Locate the cell with the specified text and output its [x, y] center coordinate. 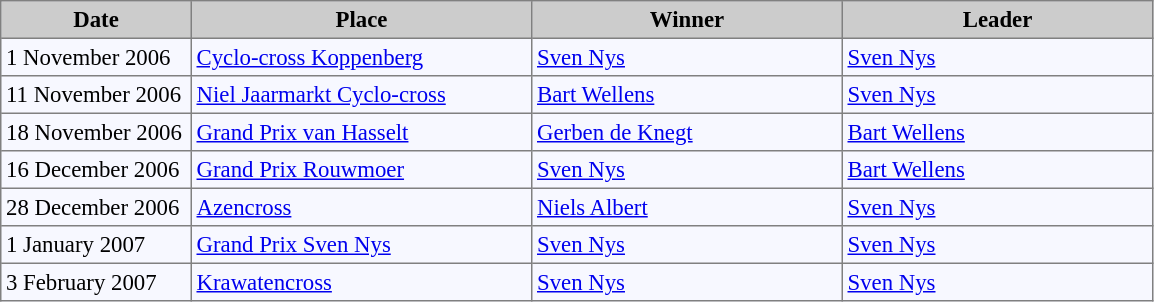
28 December 2006 [96, 207]
Cyclo-cross Koppenberg [361, 57]
16 December 2006 [96, 170]
1 January 2007 [96, 245]
18 November 2006 [96, 132]
Niel Jaarmarkt Cyclo-cross [361, 95]
Niels Albert [687, 207]
11 November 2006 [96, 95]
Leader [997, 20]
Grand Prix Rouwmoer [361, 170]
Gerben de Knegt [687, 132]
Winner [687, 20]
Place [361, 20]
Grand Prix Sven Nys [361, 245]
1 November 2006 [96, 57]
Grand Prix van Hasselt [361, 132]
3 February 2007 [96, 282]
Date [96, 20]
Azencross [361, 207]
Krawatencross [361, 282]
